Scan for the cell matching the given text and deliver its [X, Y] coordinate at center. 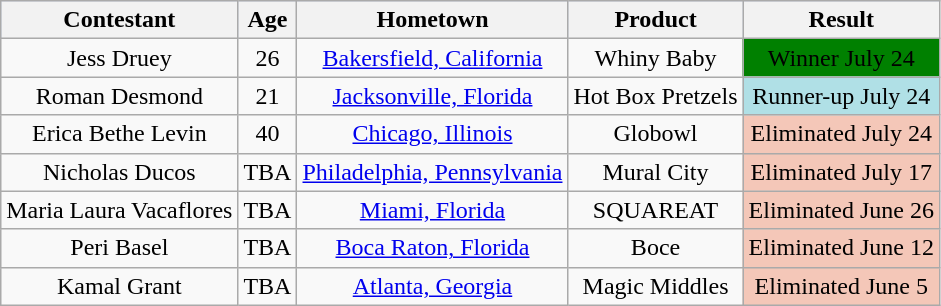
Hot Box Pretzels [656, 96]
Philadelphia, Pennsylvania [432, 172]
Bakersfield, California [432, 58]
Nicholas Ducos [120, 172]
Eliminated June 12 [841, 248]
Globowl [656, 134]
Eliminated June 26 [841, 210]
Maria Laura Vacaflores [120, 210]
Peri Basel [120, 248]
Hometown [432, 20]
Miami, Florida [432, 210]
Mural City [656, 172]
Boce [656, 248]
Roman Desmond [120, 96]
Eliminated June 5 [841, 286]
26 [268, 58]
Jess Druey [120, 58]
Erica Bethe Levin [120, 134]
Atlanta, Georgia [432, 286]
Chicago, Illinois [432, 134]
Winner July 24 [841, 58]
Eliminated July 17 [841, 172]
Whiny Baby [656, 58]
Product [656, 20]
Jacksonville, Florida [432, 96]
40 [268, 134]
Boca Raton, Florida [432, 248]
Result [841, 20]
Age [268, 20]
Eliminated July 24 [841, 134]
Kamal Grant [120, 286]
Contestant [120, 20]
21 [268, 96]
Magic Middles [656, 286]
Runner-up July 24 [841, 96]
SQUAREAT [656, 210]
